Provide the (X, Y) coordinate of the cell's center where the given text is located.  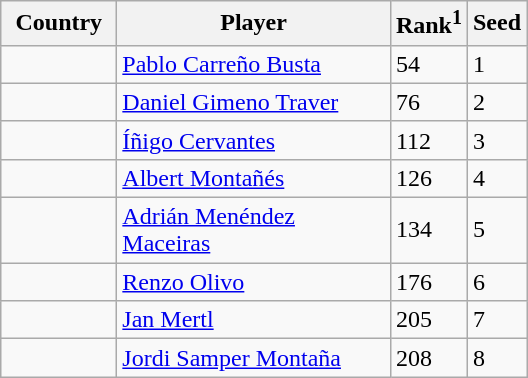
5 (496, 230)
Country (59, 24)
Jordi Samper Montaña (254, 358)
112 (428, 140)
Seed (496, 24)
1 (496, 64)
Íñigo Cervantes (254, 140)
Pablo Carreño Busta (254, 64)
Jan Mertl (254, 320)
7 (496, 320)
208 (428, 358)
8 (496, 358)
Adrián Menéndez Maceiras (254, 230)
4 (496, 178)
Renzo Olivo (254, 282)
3 (496, 140)
54 (428, 64)
Rank1 (428, 24)
126 (428, 178)
6 (496, 282)
76 (428, 102)
205 (428, 320)
Albert Montañés (254, 178)
134 (428, 230)
176 (428, 282)
2 (496, 102)
Player (254, 24)
Daniel Gimeno Traver (254, 102)
